Identify which cell holds the provided text, then report its (X, Y) central coordinate. 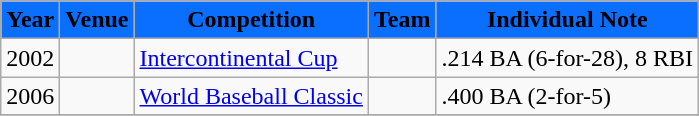
World Baseball Classic (251, 96)
.214 BA (6-for-28), 8 RBI (568, 58)
2006 (30, 96)
Venue (97, 20)
Intercontinental Cup (251, 58)
Team (402, 20)
Competition (251, 20)
Year (30, 20)
2002 (30, 58)
.400 BA (2-for-5) (568, 96)
Individual Note (568, 20)
